Detect which cell encompasses the target text, then output its (X, Y) center coordinate. 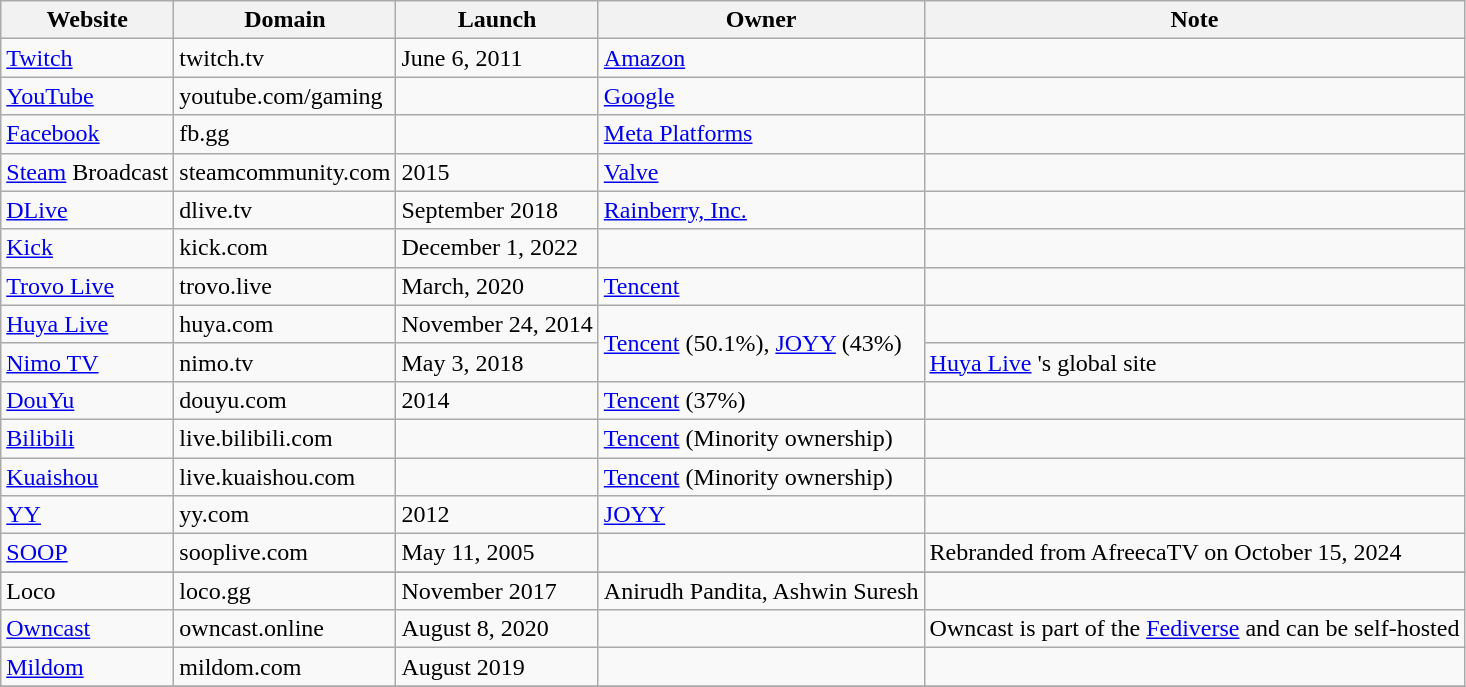
Huya Live 's global site (1194, 362)
Owncast is part of the Fediverse and can be self-hosted (1194, 629)
Amazon (761, 58)
Owner (761, 20)
2012 (497, 515)
November 2017 (497, 591)
November 24, 2014 (497, 324)
May 3, 2018 (497, 362)
Bilibili (88, 438)
DouYu (88, 400)
DLive (88, 210)
YY (88, 515)
Tencent (50.1%), JOYY (43%) (761, 343)
Trovo Live (88, 286)
live.kuaishou.com (285, 477)
Tencent (761, 286)
loco.gg (285, 591)
huya.com (285, 324)
youtube.com/gaming (285, 96)
March, 2020 (497, 286)
Kuaishou (88, 477)
Note (1194, 20)
Mildom (88, 667)
Owncast (88, 629)
dlive.tv (285, 210)
mildom.com (285, 667)
December 1, 2022 (497, 248)
Domain (285, 20)
Loco (88, 591)
2015 (497, 172)
August 8, 2020 (497, 629)
Nimo TV (88, 362)
Tencent (37%) (761, 400)
Meta Platforms (761, 134)
Steam Broadcast (88, 172)
June 6, 2011 (497, 58)
JOYY (761, 515)
owncast.online (285, 629)
trovo.live (285, 286)
nimo.tv (285, 362)
Kick (88, 248)
Facebook (88, 134)
Rebranded from AfreecaTV on October 15, 2024 (1194, 553)
SOOP (88, 553)
Rainberry, Inc. (761, 210)
Twitch (88, 58)
fb.gg (285, 134)
steamcommunity.com (285, 172)
douyu.com (285, 400)
sooplive.com (285, 553)
2014 (497, 400)
September 2018 (497, 210)
Valve (761, 172)
August 2019 (497, 667)
YouTube (88, 96)
Launch (497, 20)
Website (88, 20)
Google (761, 96)
twitch.tv (285, 58)
kick.com (285, 248)
May 11, 2005 (497, 553)
yy.com (285, 515)
live.bilibili.com (285, 438)
Huya Live (88, 324)
Anirudh Pandita, Ashwin Suresh (761, 591)
